Output the [x, y] coordinate of the center of the cell containing the given text.  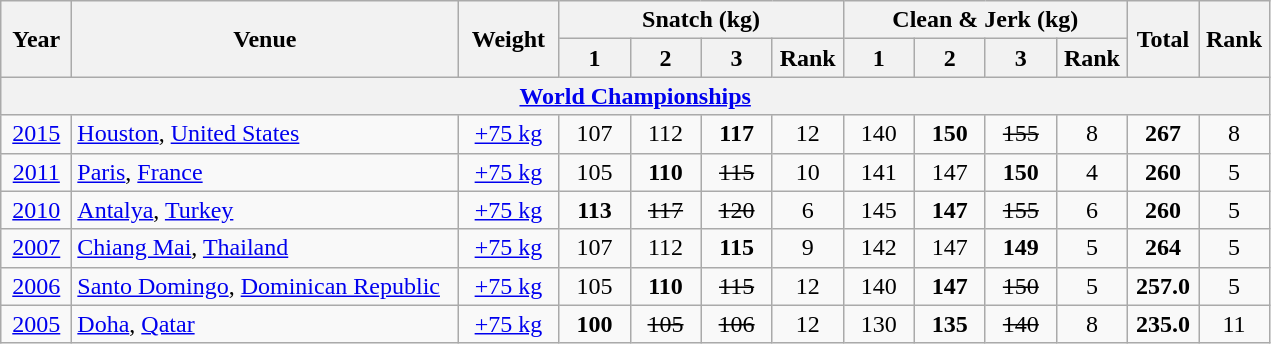
2006 [36, 286]
World Championships [636, 96]
135 [950, 324]
11 [1234, 324]
130 [878, 324]
149 [1020, 248]
100 [594, 324]
264 [1162, 248]
Weight [508, 39]
141 [878, 172]
2007 [36, 248]
2010 [36, 210]
Total [1162, 39]
145 [878, 210]
106 [736, 324]
Year [36, 39]
Paris, France [265, 172]
Snatch (kg) [701, 20]
Santo Domingo, Dominican Republic [265, 286]
2011 [36, 172]
Houston, United States [265, 134]
Antalya, Turkey [265, 210]
257.0 [1162, 286]
113 [594, 210]
4 [1092, 172]
235.0 [1162, 324]
Venue [265, 39]
120 [736, 210]
267 [1162, 134]
2015 [36, 134]
9 [808, 248]
10 [808, 172]
Clean & Jerk (kg) [985, 20]
142 [878, 248]
Chiang Mai, Thailand [265, 248]
Doha, Qatar [265, 324]
2005 [36, 324]
